Find where the given text appears and provide that cell's center as [x, y] coordinate. 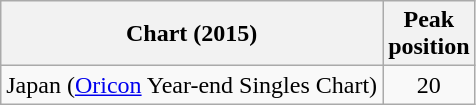
Japan (Oricon Year-end Singles Chart) [192, 85]
20 [429, 85]
Chart (2015) [192, 34]
Peakposition [429, 34]
